Find where the given text appears and provide that cell's center as [X, Y] coordinate. 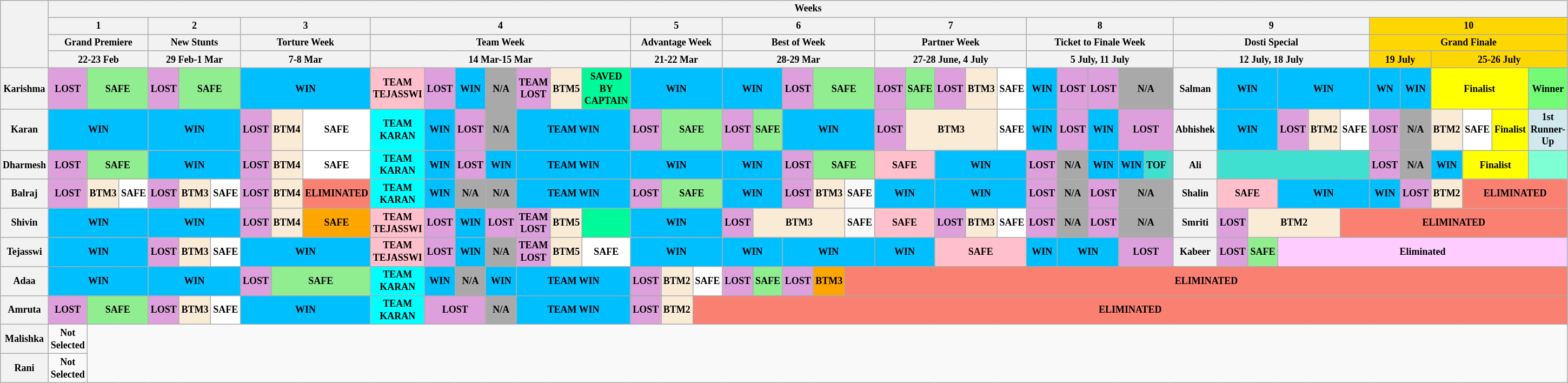
Shalin [1195, 194]
Eliminated [1423, 252]
Abhishek [1195, 130]
10 [1469, 26]
Karan [25, 130]
Best of Week [798, 42]
Winner [1547, 88]
Torture Week [306, 42]
Salman [1195, 88]
2 [194, 26]
12 July, 18 July [1272, 60]
SAVED BY CAPTAIN [606, 88]
8 [1100, 26]
4 [501, 26]
29 Feb-1 Mar [194, 60]
Kabeer [1195, 252]
Dosti Special [1272, 42]
Balraj [25, 194]
Dharmesh [25, 165]
Ali [1195, 165]
9 [1272, 26]
Shivin [25, 223]
New Stunts [194, 42]
22-23 Feb [98, 60]
Partner Week [951, 42]
Adaa [25, 281]
1 [98, 26]
Malishka [25, 339]
Weeks [808, 9]
7 [951, 26]
Smriti [1195, 223]
Advantage Week [676, 42]
Team Week [501, 42]
1st Runner-Up [1547, 130]
WN [1385, 88]
Karishma [25, 88]
TOF [1156, 165]
3 [306, 26]
7-8 Mar [306, 60]
19 July [1400, 60]
28-29 Mar [798, 60]
5 July, 11 July [1100, 60]
5 [676, 26]
Ticket to Finale Week [1100, 42]
21-22 Mar [676, 60]
6 [798, 26]
Grand Premiere [98, 42]
25-26 July [1499, 60]
Tejasswi [25, 252]
Grand Finale [1469, 42]
14 Mar-15 Mar [501, 60]
Amruta [25, 310]
Rani [25, 368]
27-28 June, 4 July [951, 60]
